Detect which cell encompasses the target text, then output its [X, Y] center coordinate. 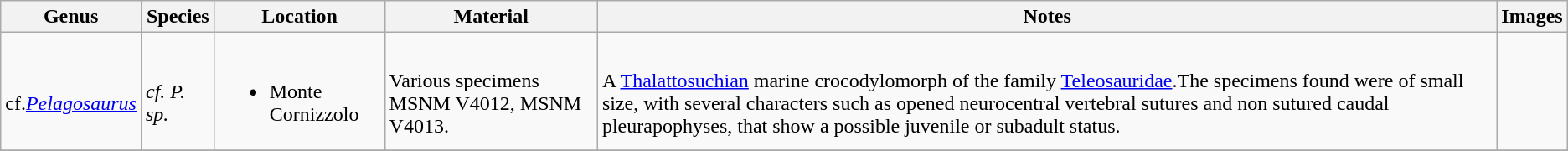
Location [300, 17]
cf. P. sp. [178, 91]
Species [178, 17]
Notes [1047, 17]
Material [491, 17]
Monte Cornizzolo [300, 91]
Genus [71, 17]
cf.Pelagosaurus [71, 91]
Various specimens MSNM V4012, MSNM V4013. [491, 91]
Images [1532, 17]
